Extract the (X, Y) coordinate from the center of the cell holding the provided text.  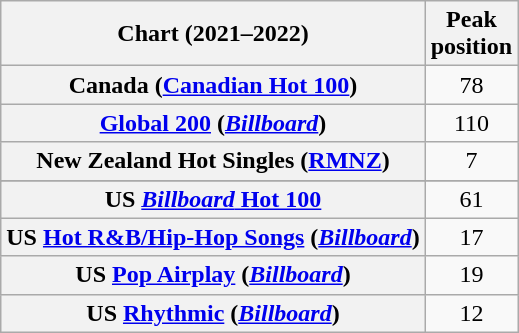
61 (471, 199)
US Hot R&B/Hip-Hop Songs (Billboard) (213, 237)
New Zealand Hot Singles (RMNZ) (213, 161)
US Pop Airplay (Billboard) (213, 275)
US Rhythmic (Billboard) (213, 313)
19 (471, 275)
Chart (2021–2022) (213, 34)
78 (471, 85)
Peakposition (471, 34)
US Billboard Hot 100 (213, 199)
Global 200 (Billboard) (213, 123)
7 (471, 161)
110 (471, 123)
Canada (Canadian Hot 100) (213, 85)
12 (471, 313)
17 (471, 237)
